Identify which cell holds the provided text, then report its (X, Y) central coordinate. 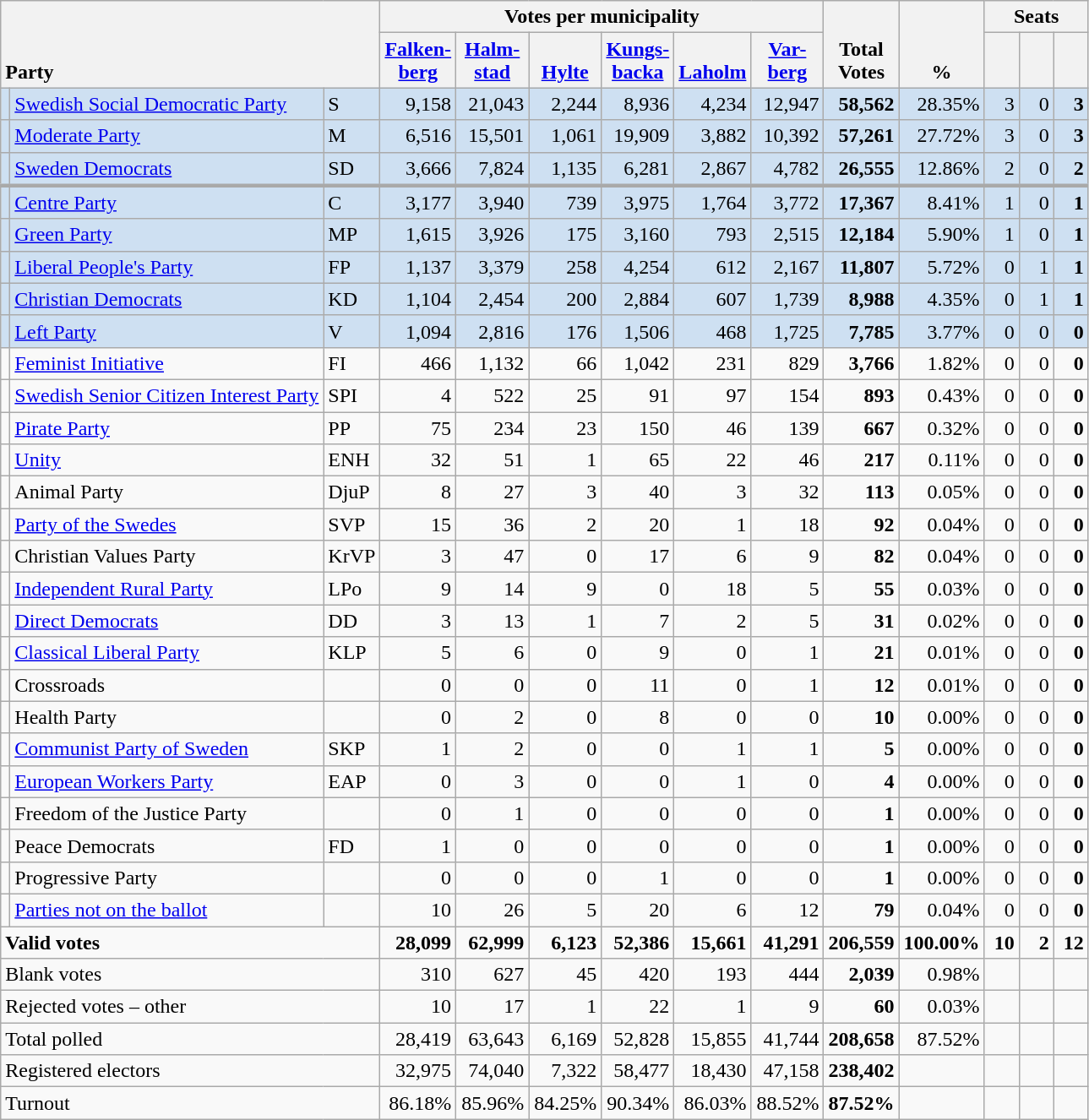
14 (493, 589)
Christian Democrats (167, 299)
154 (787, 395)
32,975 (418, 1071)
SKP (351, 749)
Seats (1036, 17)
468 (713, 331)
7,824 (493, 169)
612 (713, 267)
V (351, 331)
3,882 (713, 136)
1,104 (418, 299)
2,167 (787, 267)
10,392 (787, 136)
Laholm (713, 61)
Party (191, 44)
607 (713, 299)
47,158 (787, 1071)
26,555 (862, 169)
85.96% (493, 1103)
Turnout (191, 1103)
100.00% (941, 942)
Var- berg (787, 61)
12.86% (941, 169)
3.77% (941, 331)
Health Party (167, 717)
8,936 (638, 104)
1,137 (418, 267)
11 (638, 685)
0.43% (941, 395)
Kungs- backa (638, 61)
3,926 (493, 235)
466 (418, 363)
DD (351, 621)
Sweden Democrats (167, 169)
2,515 (787, 235)
EAP (351, 781)
82 (862, 557)
2,244 (565, 104)
Feminist Initiative (167, 363)
Valid votes (191, 942)
62,999 (493, 942)
15,855 (713, 1039)
2,454 (493, 299)
Left Party (167, 331)
PP (351, 428)
206,559 (862, 942)
Freedom of the Justice Party (167, 813)
23 (565, 428)
84.25% (565, 1103)
0.32% (941, 428)
15,661 (713, 942)
0.05% (941, 492)
65 (638, 460)
KLP (351, 653)
Swedish Senior Citizen Interest Party (167, 395)
Christian Values Party (167, 557)
627 (493, 975)
13 (493, 621)
Animal Party (167, 492)
193 (713, 975)
Falken- berg (418, 61)
Parties not on the ballot (167, 910)
57,261 (862, 136)
217 (862, 460)
Pirate Party (167, 428)
15,501 (493, 136)
1,615 (418, 235)
25 (565, 395)
58,477 (638, 1071)
63,643 (493, 1039)
793 (713, 235)
12,184 (862, 235)
200 (565, 299)
8,988 (862, 299)
829 (787, 363)
92 (862, 525)
Direct Democrats (167, 621)
3,160 (638, 235)
4,254 (638, 267)
176 (565, 331)
0.98% (941, 975)
Party of the Swedes (167, 525)
2,039 (862, 975)
21 (862, 653)
3,379 (493, 267)
European Workers Party (167, 781)
52,828 (638, 1039)
1,506 (638, 331)
6,281 (638, 169)
Total Votes (862, 44)
3,975 (638, 203)
86.18% (418, 1103)
3,766 (862, 363)
S (351, 104)
91 (638, 395)
3,177 (418, 203)
1,739 (787, 299)
6,169 (565, 1039)
28.35% (941, 104)
4,782 (787, 169)
17,367 (862, 203)
Halm- stad (493, 61)
4,234 (713, 104)
7 (638, 621)
41,291 (787, 942)
Classical Liberal Party (167, 653)
1,135 (565, 169)
231 (713, 363)
ENH (351, 460)
88.52% (787, 1103)
12,947 (787, 104)
667 (862, 428)
DjuP (351, 492)
5.90% (941, 235)
Registered electors (191, 1071)
36 (493, 525)
41,744 (787, 1039)
4.35% (941, 299)
86.03% (713, 1103)
60 (862, 1007)
74,040 (493, 1071)
Votes per municipality (602, 17)
SVP (351, 525)
1,132 (493, 363)
C (351, 203)
2,867 (713, 169)
Unity (167, 460)
15 (418, 525)
1,094 (418, 331)
208,658 (862, 1039)
FI (351, 363)
Green Party (167, 235)
66 (565, 363)
28,099 (418, 942)
522 (493, 395)
444 (787, 975)
1,042 (638, 363)
3,666 (418, 169)
420 (638, 975)
234 (493, 428)
139 (787, 428)
Swedish Social Democratic Party (167, 104)
150 (638, 428)
1,764 (713, 203)
1,061 (565, 136)
28,419 (418, 1039)
0.02% (941, 621)
0.11% (941, 460)
27.72% (941, 136)
Total polled (191, 1039)
FD (351, 845)
739 (565, 203)
51 (493, 460)
52,386 (638, 942)
LPo (351, 589)
79 (862, 910)
Peace Democrats (167, 845)
SPI (351, 395)
M (351, 136)
7,785 (862, 331)
% (941, 44)
113 (862, 492)
47 (493, 557)
175 (565, 235)
6,123 (565, 942)
310 (418, 975)
45 (565, 975)
3,940 (493, 203)
Centre Party (167, 203)
2,884 (638, 299)
8.41% (941, 203)
21,043 (493, 104)
Communist Party of Sweden (167, 749)
11,807 (862, 267)
9,158 (418, 104)
258 (565, 267)
58,562 (862, 104)
1,725 (787, 331)
Blank votes (191, 975)
KD (351, 299)
27 (493, 492)
KrVP (351, 557)
26 (493, 910)
Progressive Party (167, 878)
90.34% (638, 1103)
19,909 (638, 136)
MP (351, 235)
31 (862, 621)
Hylte (565, 61)
97 (713, 395)
3,772 (787, 203)
FP (351, 267)
Independent Rural Party (167, 589)
Moderate Party (167, 136)
SD (351, 169)
6,516 (418, 136)
1.82% (941, 363)
7,322 (565, 1071)
55 (862, 589)
18,430 (713, 1071)
Crossroads (167, 685)
40 (638, 492)
893 (862, 395)
2,816 (493, 331)
5.72% (941, 267)
Liberal People's Party (167, 267)
Rejected votes – other (191, 1007)
75 (418, 428)
238,402 (862, 1071)
